Identify which cell holds the provided text, then report its (X, Y) central coordinate. 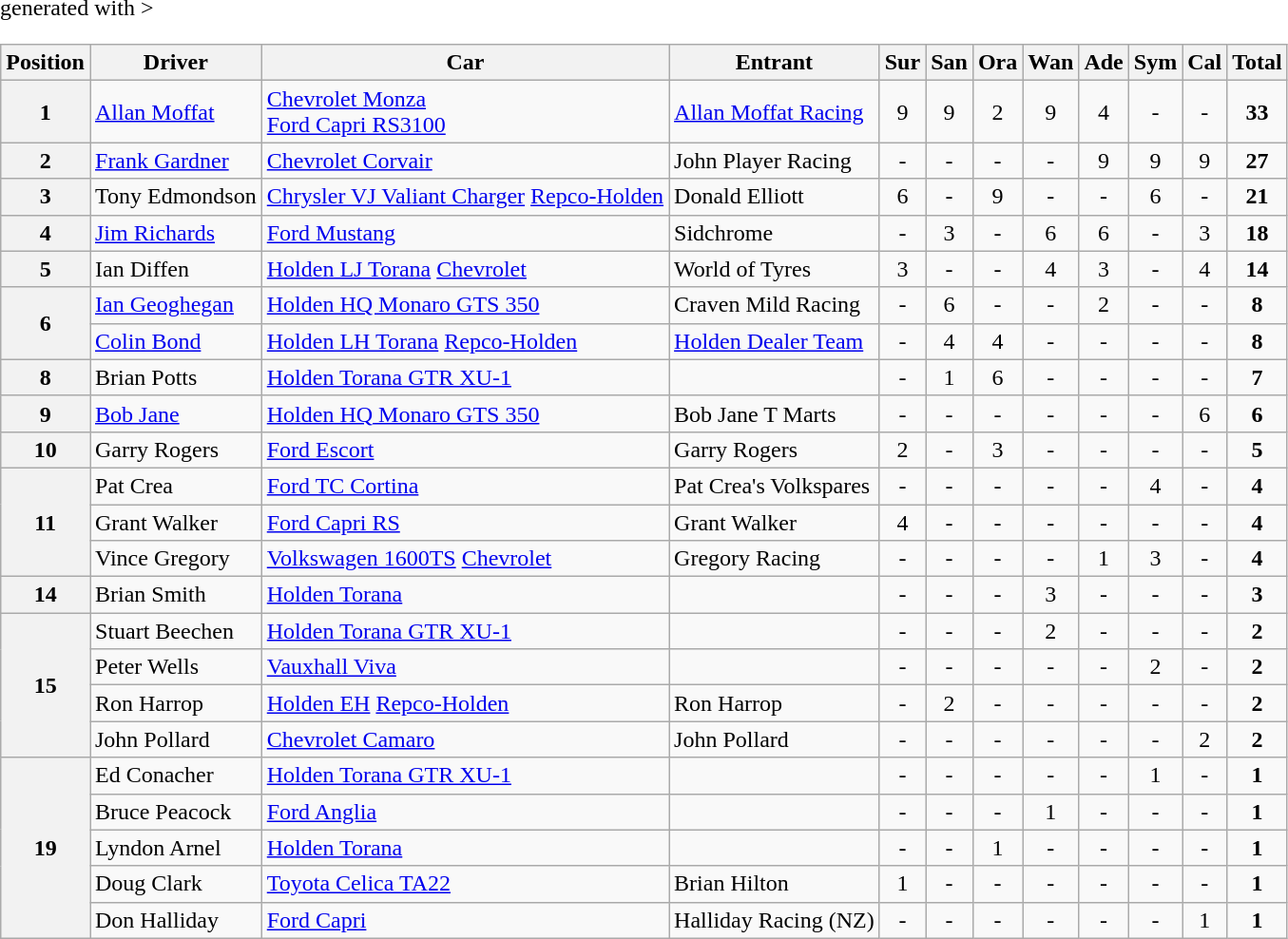
Vauxhall Viva (465, 667)
11 (46, 522)
Chevrolet Camaro (465, 739)
Brian Potts (175, 377)
7 (1258, 377)
10 (46, 450)
Driver (175, 63)
Bruce Peacock (175, 812)
33 (1258, 112)
John Player Racing (775, 161)
Ed Conacher (175, 776)
Ford Capri (465, 920)
San (950, 63)
15 (46, 685)
Doug Clark (175, 884)
Holden Dealer Team (775, 341)
Ford Mustang (465, 233)
Chevrolet Monza Ford Capri RS3100 (465, 112)
Bob Jane T Marts (775, 413)
27 (1258, 161)
Chrysler VJ Valiant Charger Repco-Holden (465, 197)
Holden LJ Torana Chevrolet (465, 269)
Cal (1205, 63)
Sym (1155, 63)
Entrant (775, 63)
Lyndon Arnel (175, 848)
18 (1258, 233)
Pat Crea (175, 486)
Sidchrome (775, 233)
Frank Gardner (175, 161)
Donald Elliott (775, 197)
Ford Escort (465, 450)
Ford TC Cortina (465, 486)
Ade (1104, 63)
Brian Smith (175, 595)
Allan Moffat (175, 112)
Holden LH Torana Repco-Holden (465, 341)
Position (46, 63)
Holden EH Repco-Holden (465, 703)
Toyota Celica TA22 (465, 884)
Chevrolet Corvair (465, 161)
Don Halliday (175, 920)
Brian Hilton (775, 884)
Wan (1051, 63)
Ian Geoghegan (175, 305)
Sur (902, 63)
Jim Richards (175, 233)
19 (46, 848)
21 (1258, 197)
Allan Moffat Racing (775, 112)
World of Tyres (775, 269)
Colin Bond (175, 341)
Ian Diffen (175, 269)
Ford Anglia (465, 812)
Ora (997, 63)
Halliday Racing (NZ) (775, 920)
Peter Wells (175, 667)
Gregory Racing (775, 559)
Vince Gregory (175, 559)
Total (1258, 63)
Car (465, 63)
Craven Mild Racing (775, 305)
Ford Capri RS (465, 522)
Volkswagen 1600TS Chevrolet (465, 559)
Tony Edmondson (175, 197)
Bob Jane (175, 413)
Pat Crea's Volkspares (775, 486)
Stuart Beechen (175, 631)
